Pinpoint the cell where the given text exists, returning its [x, y] midpoint coordinate. 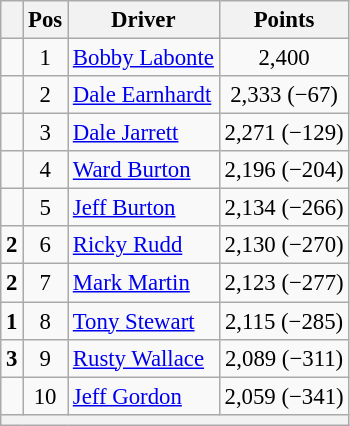
Jeff Burton [144, 208]
2,130 (−270) [284, 245]
10 [46, 396]
8 [46, 321]
Dale Earnhardt [144, 95]
Jeff Gordon [144, 396]
Rusty Wallace [144, 358]
2,059 (−341) [284, 396]
2,196 (−204) [284, 170]
2,134 (−266) [284, 208]
Tony Stewart [144, 321]
2,123 (−277) [284, 283]
Pos [46, 20]
Ward Burton [144, 170]
5 [46, 208]
6 [46, 245]
Mark Martin [144, 283]
Points [284, 20]
7 [46, 283]
2,115 (−285) [284, 321]
9 [46, 358]
Ricky Rudd [144, 245]
2,271 (−129) [284, 133]
2,400 [284, 58]
4 [46, 170]
Dale Jarrett [144, 133]
Bobby Labonte [144, 58]
2,333 (−67) [284, 95]
2,089 (−311) [284, 358]
Driver [144, 20]
